Pinpoint the cell where the given text exists, returning its (X, Y) midpoint coordinate. 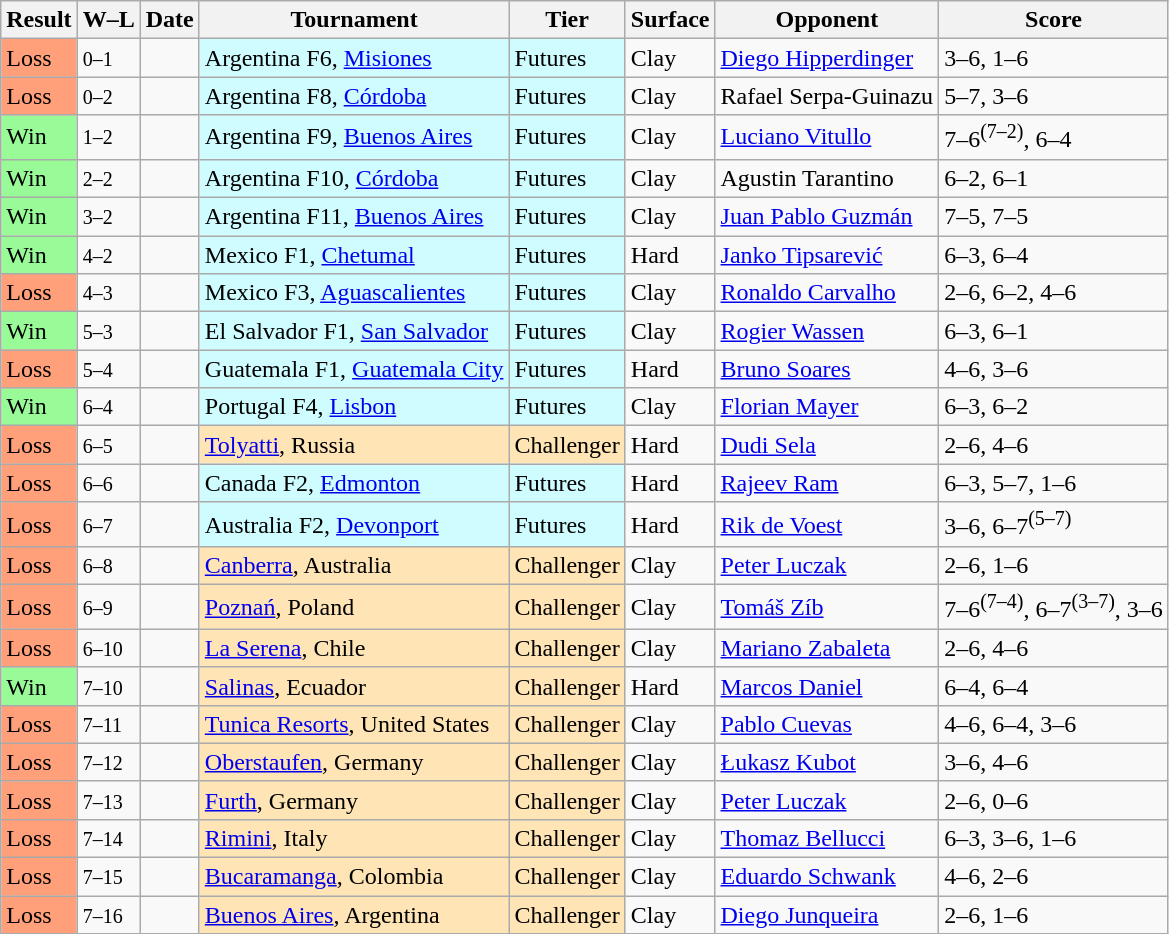
Bucaramanga, Colombia (354, 877)
Score (1054, 20)
Mariano Zabaleta (827, 648)
Oberstaufen, Germany (354, 762)
6–4, 6–4 (1054, 686)
W–L (108, 20)
Result (39, 20)
Tolyatti, Russia (354, 445)
6–3, 3–6, 1–6 (1054, 839)
6–2, 6–1 (1054, 178)
El Salvador F1, San Salvador (354, 331)
Pablo Cuevas (827, 724)
Canberra, Australia (354, 566)
6–6 (108, 483)
7–16 (108, 915)
Juan Pablo Guzmán (827, 217)
7–10 (108, 686)
7–15 (108, 877)
6–7 (108, 524)
Rajeev Ram (827, 483)
Bruno Soares (827, 369)
0–1 (108, 58)
Opponent (827, 20)
Australia F2, Devonport (354, 524)
5–3 (108, 331)
Florian Mayer (827, 407)
6–8 (108, 566)
Diego Hipperdinger (827, 58)
Tier (567, 20)
0–2 (108, 96)
Diego Junqueira (827, 915)
Thomaz Bellucci (827, 839)
Łukasz Kubot (827, 762)
Argentina F9, Buenos Aires (354, 138)
Tomáš Zíb (827, 608)
Buenos Aires, Argentina (354, 915)
4–2 (108, 255)
2–2 (108, 178)
Guatemala F1, Guatemala City (354, 369)
7–13 (108, 800)
2–6, 0–6 (1054, 800)
Tournament (354, 20)
6–3, 5–7, 1–6 (1054, 483)
7–11 (108, 724)
4–6, 3–6 (1054, 369)
Surface (670, 20)
7–14 (108, 839)
Argentina F8, Córdoba (354, 96)
6–5 (108, 445)
Date (170, 20)
Salinas, Ecuador (354, 686)
3–2 (108, 217)
Marcos Daniel (827, 686)
3–6, 4–6 (1054, 762)
Luciano Vitullo (827, 138)
6–9 (108, 608)
Mexico F3, Aguascalientes (354, 293)
Tunica Resorts, United States (354, 724)
6–3, 6–2 (1054, 407)
7–12 (108, 762)
Argentina F11, Buenos Aires (354, 217)
Argentina F6, Misiones (354, 58)
2–6, 6–2, 4–6 (1054, 293)
5–7, 3–6 (1054, 96)
La Serena, Chile (354, 648)
Canada F2, Edmonton (354, 483)
5–4 (108, 369)
4–6, 2–6 (1054, 877)
Rafael Serpa-Guinazu (827, 96)
1–2 (108, 138)
6–3, 6–4 (1054, 255)
4–6, 6–4, 3–6 (1054, 724)
Eduardo Schwank (827, 877)
Mexico F1, Chetumal (354, 255)
7–6(7–2), 6–4 (1054, 138)
6–4 (108, 407)
7–6(7–4), 6–7(3–7), 3–6 (1054, 608)
Janko Tipsarević (827, 255)
3–6, 6–7(5–7) (1054, 524)
Portugal F4, Lisbon (354, 407)
Rimini, Italy (354, 839)
3–6, 1–6 (1054, 58)
Poznań, Poland (354, 608)
Argentina F10, Córdoba (354, 178)
Agustin Tarantino (827, 178)
4–3 (108, 293)
6–3, 6–1 (1054, 331)
Rik de Voest (827, 524)
6–10 (108, 648)
Dudi Sela (827, 445)
Rogier Wassen (827, 331)
Furth, Germany (354, 800)
Ronaldo Carvalho (827, 293)
7–5, 7–5 (1054, 217)
